Search for the cell housing the specified text and yield its (X, Y) center coordinate. 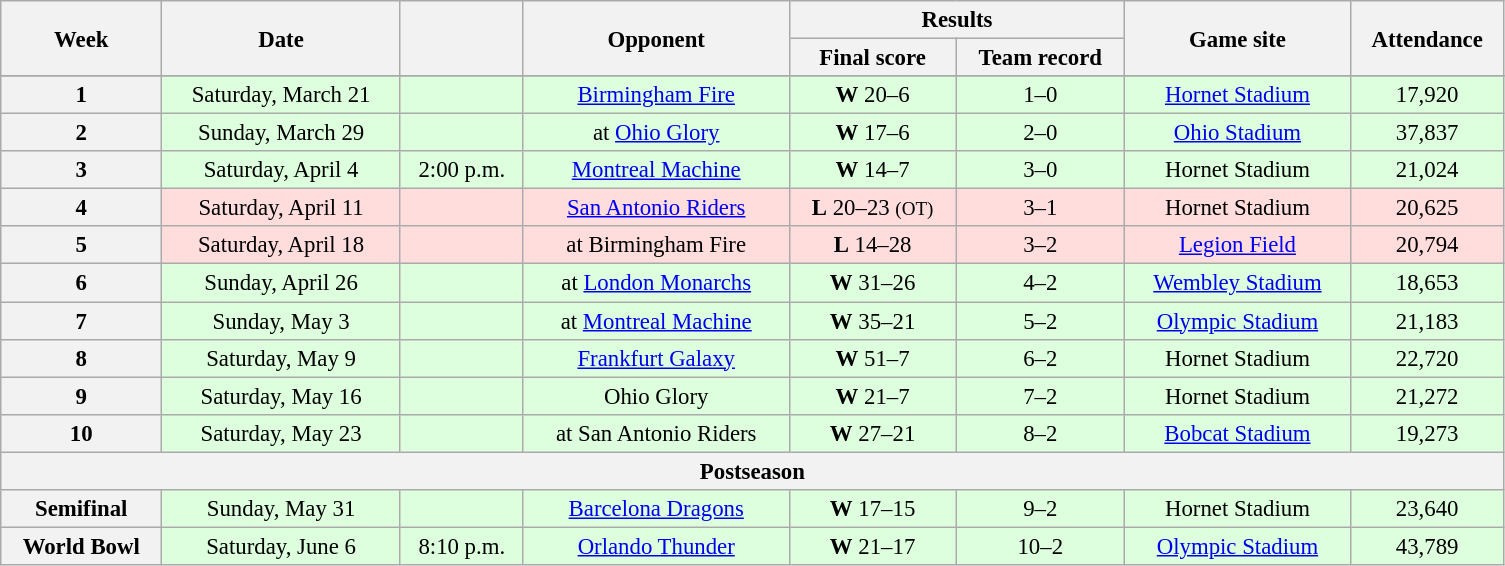
Saturday, May 23 (282, 433)
21,024 (1427, 170)
Frankfurt Galaxy (656, 358)
W 14–7 (872, 170)
10–2 (1040, 546)
37,837 (1427, 133)
at San Antonio Riders (656, 433)
5–2 (1040, 321)
19,273 (1427, 433)
Legion Field (1238, 245)
3–0 (1040, 170)
7 (82, 321)
43,789 (1427, 546)
22,720 (1427, 358)
Wembley Stadium (1238, 283)
L 14–28 (872, 245)
W 21–17 (872, 546)
W 17–6 (872, 133)
Opponent (656, 38)
at Montreal Machine (656, 321)
Orlando Thunder (656, 546)
Barcelona Dragons (656, 509)
W 21–7 (872, 396)
7–2 (1040, 396)
Sunday, March 29 (282, 133)
6 (82, 283)
4–2 (1040, 283)
Saturday, April 11 (282, 208)
Final score (872, 58)
8–2 (1040, 433)
Bobcat Stadium (1238, 433)
W 35–21 (872, 321)
6–2 (1040, 358)
9–2 (1040, 509)
Saturday, May 9 (282, 358)
W 51–7 (872, 358)
Saturday, April 4 (282, 170)
Results (956, 20)
1–0 (1040, 95)
Sunday, May 3 (282, 321)
21,183 (1427, 321)
at London Monarchs (656, 283)
W 27–21 (872, 433)
Montreal Machine (656, 170)
20,794 (1427, 245)
Semifinal (82, 509)
Ohio Stadium (1238, 133)
Game site (1238, 38)
San Antonio Riders (656, 208)
3 (82, 170)
2–0 (1040, 133)
20,625 (1427, 208)
Saturday, May 16 (282, 396)
Saturday, March 21 (282, 95)
W 20–6 (872, 95)
Sunday, April 26 (282, 283)
Ohio Glory (656, 396)
L 20–23 (OT) (872, 208)
Saturday, June 6 (282, 546)
4 (82, 208)
Sunday, May 31 (282, 509)
W 31–26 (872, 283)
Postseason (752, 471)
21,272 (1427, 396)
8:10 p.m. (462, 546)
2:00 p.m. (462, 170)
9 (82, 396)
W 17–15 (872, 509)
5 (82, 245)
8 (82, 358)
Date (282, 38)
23,640 (1427, 509)
Attendance (1427, 38)
Team record (1040, 58)
Week (82, 38)
World Bowl (82, 546)
3–2 (1040, 245)
at Ohio Glory (656, 133)
1 (82, 95)
18,653 (1427, 283)
2 (82, 133)
at Birmingham Fire (656, 245)
Birmingham Fire (656, 95)
3–1 (1040, 208)
10 (82, 433)
17,920 (1427, 95)
Saturday, April 18 (282, 245)
